Determine the (x, y) coordinate at the center of the cell enclosing the given text.  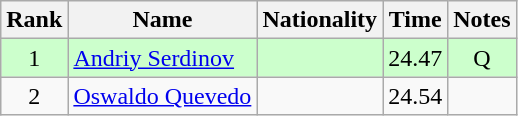
Time (416, 20)
24.54 (416, 96)
24.47 (416, 58)
1 (34, 58)
Nationality (320, 20)
2 (34, 96)
Andriy Serdinov (162, 58)
Oswaldo Quevedo (162, 96)
Notes (482, 20)
Q (482, 58)
Name (162, 20)
Rank (34, 20)
